Capture the cell that displays the provided text and extract its [X, Y] central coordinate. 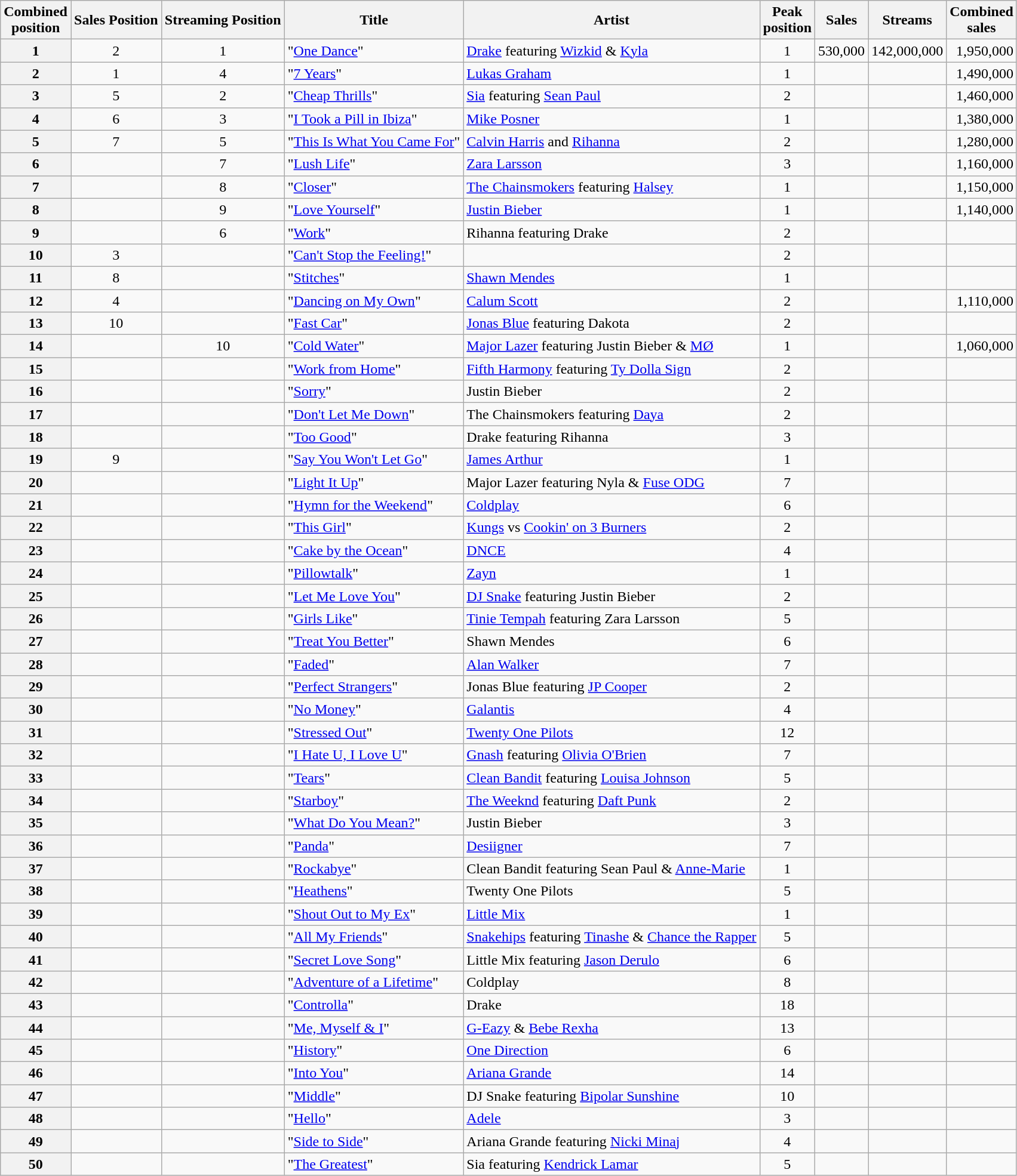
31 [36, 732]
50 [36, 1164]
Sales [842, 20]
The Chainsmokers featuring Daya [612, 414]
1,460,000 [982, 96]
"Hymn for the Weekend" [374, 505]
"Tears" [374, 778]
Gnash featuring Olivia O'Brien [612, 755]
1,490,000 [982, 73]
Streaming Position [223, 20]
Little Mix featuring Jason Derulo [612, 959]
"Side to Side" [374, 1141]
"This Is What You Came For" [374, 141]
DJ Snake featuring Bipolar Sunshine [612, 1096]
Clean Bandit featuring Sean Paul & Anne-Marie [612, 869]
Lukas Graham [612, 73]
"Love Yourself" [374, 210]
35 [36, 823]
"Stitches" [374, 278]
25 [36, 596]
17 [36, 414]
"History" [374, 1051]
Mike Posner [612, 119]
46 [36, 1073]
"Shout Out to My Ex" [374, 914]
26 [36, 618]
24 [36, 573]
"Lush Life" [374, 164]
Title [374, 20]
The Chainsmokers featuring Halsey [612, 187]
Sia featuring Sean Paul [612, 96]
Streams [908, 20]
Snakehips featuring Tinashe & Chance the Rapper [612, 937]
"Work from Home" [374, 369]
530,000 [842, 51]
"This Girl" [374, 528]
"I Took a Pill in Ibiza" [374, 119]
38 [36, 891]
"Faded" [374, 664]
47 [36, 1096]
Tinie Tempah featuring Zara Larsson [612, 618]
"I Hate U, I Love U" [374, 755]
"Stressed Out" [374, 732]
"Starboy" [374, 801]
DNCE [612, 550]
Calvin Harris and Rihanna [612, 141]
42 [36, 982]
"Don't Let Me Down" [374, 414]
Sales Position [116, 20]
Zara Larsson [612, 164]
"What Do You Mean?" [374, 823]
Desiigner [612, 846]
1,950,000 [982, 51]
41 [36, 959]
30 [36, 710]
The Weeknd featuring Daft Punk [612, 801]
"Light It Up" [374, 482]
1,160,000 [982, 164]
Combinedposition [36, 20]
16 [36, 392]
1,150,000 [982, 187]
"Treat You Better" [374, 641]
One Direction [612, 1051]
142,000,000 [908, 51]
20 [36, 482]
22 [36, 528]
"Fast Car" [374, 324]
Major Lazer featuring Nyla & Fuse ODG [612, 482]
"Let Me Love You" [374, 596]
15 [36, 369]
G-Eazy & Bebe Rexha [612, 1027]
Calum Scott [612, 300]
"Into You" [374, 1073]
Kungs vs Cookin' on 3 Burners [612, 528]
Drake [612, 1005]
43 [36, 1005]
Fifth Harmony featuring Ty Dolla Sign [612, 369]
"Cold Water" [374, 346]
"Girls Like" [374, 618]
"Hello" [374, 1119]
Little Mix [612, 914]
Ariana Grande [612, 1073]
"Say You Won't Let Go" [374, 460]
Drake featuring Rihanna [612, 437]
36 [36, 846]
45 [36, 1051]
Artist [612, 20]
"Sorry" [374, 392]
21 [36, 505]
"Adventure of a Lifetime" [374, 982]
"Heathens" [374, 891]
1,060,000 [982, 346]
1,280,000 [982, 141]
48 [36, 1119]
Ariana Grande featuring Nicki Minaj [612, 1141]
32 [36, 755]
DJ Snake featuring Justin Bieber [612, 596]
"Pillowtalk" [374, 573]
49 [36, 1141]
"Too Good" [374, 437]
"Me, Myself & I" [374, 1027]
11 [36, 278]
29 [36, 687]
37 [36, 869]
40 [36, 937]
28 [36, 664]
James Arthur [612, 460]
"Cake by the Ocean" [374, 550]
Combinedsales [982, 20]
Peakposition [787, 20]
"Cheap Thrills" [374, 96]
"Secret Love Song" [374, 959]
1,380,000 [982, 119]
Jonas Blue featuring Dakota [612, 324]
"All My Friends" [374, 937]
"The Greatest" [374, 1164]
Adele [612, 1119]
39 [36, 914]
"Closer" [374, 187]
23 [36, 550]
Drake featuring Wizkid & Kyla [612, 51]
"Perfect Strangers" [374, 687]
"7 Years" [374, 73]
"Middle" [374, 1096]
"Work" [374, 232]
Galantis [612, 710]
"No Money" [374, 710]
Rihanna featuring Drake [612, 232]
27 [36, 641]
Alan Walker [612, 664]
Sia featuring Kendrick Lamar [612, 1164]
Clean Bandit featuring Louisa Johnson [612, 778]
Jonas Blue featuring JP Cooper [612, 687]
"One Dance" [374, 51]
1,140,000 [982, 210]
44 [36, 1027]
33 [36, 778]
"Dancing on My Own" [374, 300]
19 [36, 460]
1,110,000 [982, 300]
"Can't Stop the Feeling!" [374, 255]
34 [36, 801]
Major Lazer featuring Justin Bieber & MØ [612, 346]
"Controlla" [374, 1005]
Zayn [612, 573]
"Panda" [374, 846]
"Rockabye" [374, 869]
